Extract the (x, y) coordinate from the center of the cell holding the provided text.  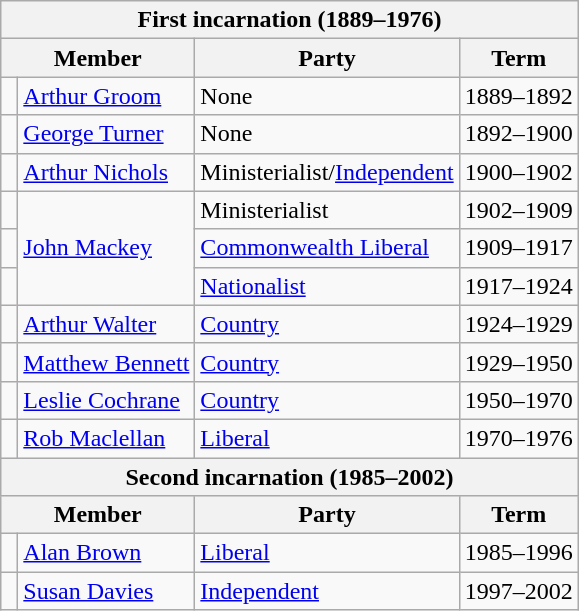
Susan Davies (106, 591)
Arthur Groom (106, 96)
Independent (327, 591)
Alan Brown (106, 553)
1929–1950 (518, 362)
Matthew Bennett (106, 362)
1985–1996 (518, 553)
First incarnation (1889–1976) (290, 20)
Commonwealth Liberal (327, 248)
1900–1902 (518, 172)
George Turner (106, 134)
1909–1917 (518, 248)
1997–2002 (518, 591)
1950–1970 (518, 400)
Leslie Cochrane (106, 400)
1924–1929 (518, 324)
1889–1892 (518, 96)
Rob Maclellan (106, 438)
Nationalist (327, 286)
Second incarnation (1985–2002) (290, 477)
1902–1909 (518, 210)
Arthur Nichols (106, 172)
1917–1924 (518, 286)
Ministerialist (327, 210)
Ministerialist/Independent (327, 172)
John Mackey (106, 248)
Arthur Walter (106, 324)
1970–1976 (518, 438)
1892–1900 (518, 134)
